Extract the [x, y] coordinate from the center of the cell holding the provided text.  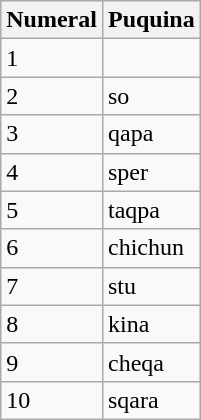
2 [52, 96]
Numeral [52, 20]
4 [52, 172]
cheqa [151, 362]
qapa [151, 134]
kina [151, 324]
so [151, 96]
7 [52, 286]
Puquina [151, 20]
sper [151, 172]
sqara [151, 400]
1 [52, 58]
3 [52, 134]
taqpa [151, 210]
6 [52, 248]
9 [52, 362]
chichun [151, 248]
8 [52, 324]
stu [151, 286]
5 [52, 210]
10 [52, 400]
